Scan for the cell matching the given text and deliver its [x, y] coordinate at center. 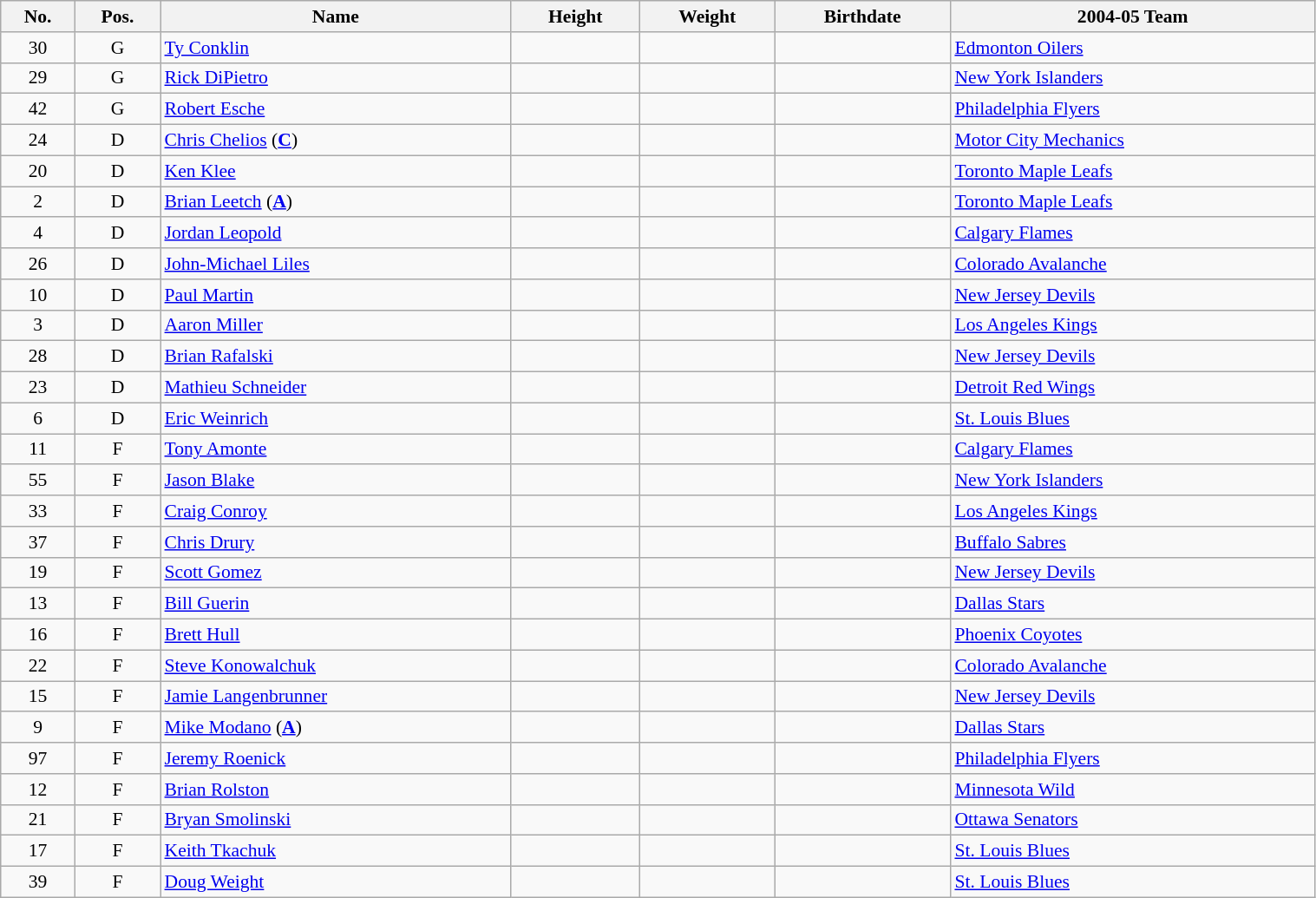
Steve Konowalchuk [335, 665]
Bryan Smolinski [335, 820]
Tony Amonte [335, 449]
33 [38, 511]
Doug Weight [335, 882]
39 [38, 882]
12 [38, 790]
24 [38, 141]
Ty Conklin [335, 48]
Mathieu Schneider [335, 388]
Mike Modano (A) [335, 728]
22 [38, 665]
26 [38, 264]
Keith Tkachuk [335, 851]
Jordan Leopold [335, 233]
23 [38, 388]
11 [38, 449]
10 [38, 295]
Ottawa Senators [1133, 820]
19 [38, 573]
Edmonton Oilers [1133, 48]
3 [38, 325]
55 [38, 481]
2004-05 Team [1133, 16]
13 [38, 604]
Jason Blake [335, 481]
Name [335, 16]
Eric Weinrich [335, 418]
16 [38, 635]
Pos. [117, 16]
17 [38, 851]
Brett Hull [335, 635]
Brian Rafalski [335, 357]
Jamie Langenbrunner [335, 697]
Aaron Miller [335, 325]
Paul Martin [335, 295]
No. [38, 16]
28 [38, 357]
Rick DiPietro [335, 78]
Jeremy Roenick [335, 758]
Scott Gomez [335, 573]
Brian Leetch (A) [335, 202]
Birthdate [862, 16]
Bill Guerin [335, 604]
Robert Esche [335, 109]
42 [38, 109]
Height [575, 16]
30 [38, 48]
29 [38, 78]
Chris Chelios (C) [335, 141]
4 [38, 233]
John-Michael Liles [335, 264]
Phoenix Coyotes [1133, 635]
2 [38, 202]
Buffalo Sabres [1133, 542]
21 [38, 820]
97 [38, 758]
15 [38, 697]
Minnesota Wild [1133, 790]
Chris Drury [335, 542]
Detroit Red Wings [1133, 388]
Craig Conroy [335, 511]
Ken Klee [335, 171]
Weight [707, 16]
20 [38, 171]
6 [38, 418]
Motor City Mechanics [1133, 141]
9 [38, 728]
Brian Rolston [335, 790]
37 [38, 542]
